Detect which cell encompasses the target text, then output its (X, Y) center coordinate. 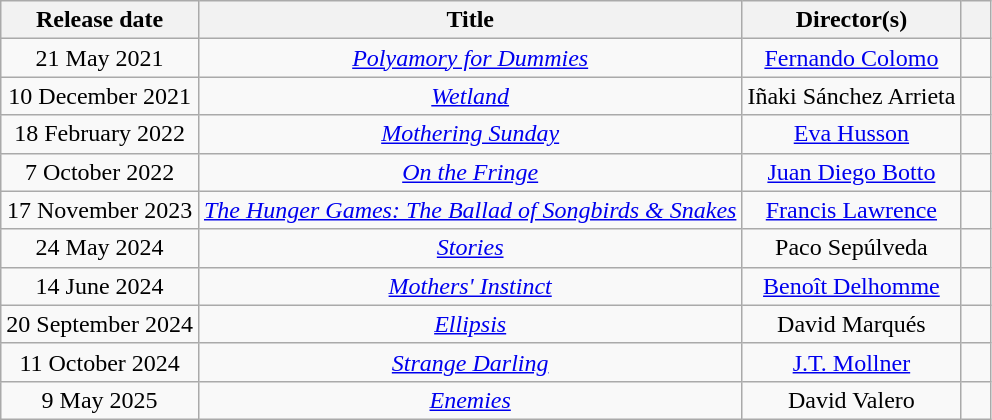
David Marqués (852, 324)
7 October 2022 (100, 172)
11 October 2024 (100, 362)
Mothering Sunday (470, 134)
Juan Diego Botto (852, 172)
Eva Husson (852, 134)
The Hunger Games: The Ballad of Songbirds & Snakes (470, 210)
David Valero (852, 400)
Release date (100, 20)
Director(s) (852, 20)
Polyamory for Dummies (470, 58)
Wetland (470, 96)
J.T. Mollner (852, 362)
9 May 2025 (100, 400)
Title (470, 20)
Stories (470, 248)
18 February 2022 (100, 134)
17 November 2023 (100, 210)
Mothers' Instinct (470, 286)
14 June 2024 (100, 286)
Paco Sepúlveda (852, 248)
Fernando Colomo (852, 58)
Iñaki Sánchez Arrieta (852, 96)
On the Fringe (470, 172)
Benoît Delhomme (852, 286)
21 May 2021 (100, 58)
Enemies (470, 400)
Francis Lawrence (852, 210)
Ellipsis (470, 324)
10 December 2021 (100, 96)
Strange Darling (470, 362)
20 September 2024 (100, 324)
24 May 2024 (100, 248)
